Return [X, Y] of the center of cell containing provided text 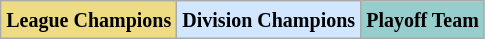
League Champions [89, 20]
Division Champions [269, 20]
Playoff Team [423, 20]
